Find where the given text appears and provide that cell's center as (x, y) coordinate. 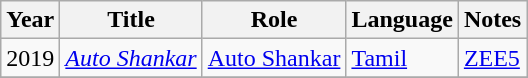
Tamil (402, 58)
Role (274, 20)
Year (30, 20)
Notes (492, 20)
ZEE5 (492, 58)
2019 (30, 58)
Language (402, 20)
Title (131, 20)
